Provide the [x, y] coordinate of the cell's center where the given text is located.  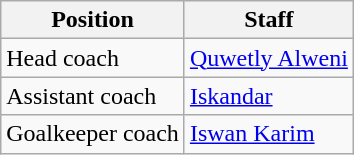
Iswan Karim [268, 134]
Assistant coach [93, 96]
Quwetly Alweni [268, 58]
Goalkeeper coach [93, 134]
Head coach [93, 58]
Iskandar [268, 96]
Position [93, 20]
Staff [268, 20]
